For the text-containing cell, return its midpoint in [X, Y] coordinate format. 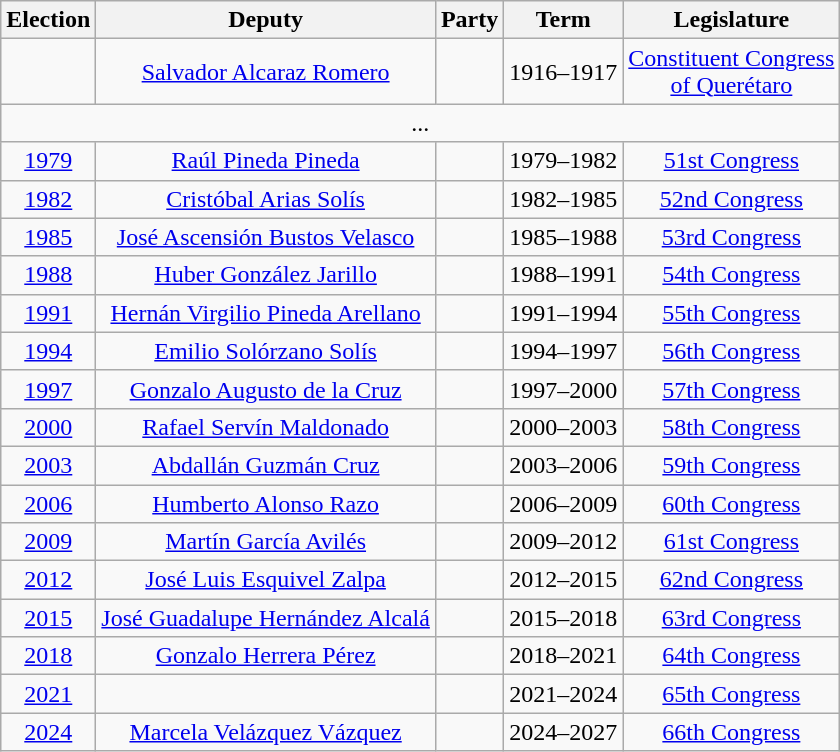
2000–2003 [564, 427]
Gonzalo Augusto de la Cruz [266, 389]
1994 [48, 351]
1991–1994 [564, 313]
1997–2000 [564, 389]
Term [564, 20]
53rd Congress [732, 237]
58th Congress [732, 427]
José Guadalupe Hernández Alcalá [266, 618]
2018 [48, 656]
51st Congress [732, 161]
1988–1991 [564, 275]
Humberto Alonso Razo [266, 503]
José Ascensión Bustos Velasco [266, 237]
66th Congress [732, 732]
2021–2024 [564, 694]
62nd Congress [732, 580]
2015 [48, 618]
Legislature [732, 20]
2006 [48, 503]
2006–2009 [564, 503]
Rafael Servín Maldonado [266, 427]
65th Congress [732, 694]
59th Congress [732, 465]
2003–2006 [564, 465]
1991 [48, 313]
Salvador Alcaraz Romero [266, 72]
1979–1982 [564, 161]
56th Congress [732, 351]
1979 [48, 161]
Abdallán Guzmán Cruz [266, 465]
Party [469, 20]
2012–2015 [564, 580]
1997 [48, 389]
Cristóbal Arias Solís [266, 199]
1988 [48, 275]
2018–2021 [564, 656]
64th Congress [732, 656]
1916–1917 [564, 72]
2009–2012 [564, 542]
61st Congress [732, 542]
2024–2027 [564, 732]
2021 [48, 694]
Deputy [266, 20]
54th Congress [732, 275]
60th Congress [732, 503]
63rd Congress [732, 618]
Hernán Virgilio Pineda Arellano [266, 313]
1985–1988 [564, 237]
Emilio Solórzano Solís [266, 351]
Election [48, 20]
52nd Congress [732, 199]
1985 [48, 237]
... [420, 123]
57th Congress [732, 389]
Raúl Pineda Pineda [266, 161]
2000 [48, 427]
2003 [48, 465]
2012 [48, 580]
Huber González Jarillo [266, 275]
Constituent Congressof Querétaro [732, 72]
José Luis Esquivel Zalpa [266, 580]
2009 [48, 542]
55th Congress [732, 313]
1982–1985 [564, 199]
2015–2018 [564, 618]
Martín García Avilés [266, 542]
1994–1997 [564, 351]
Gonzalo Herrera Pérez [266, 656]
1982 [48, 199]
2024 [48, 732]
Marcela Velázquez Vázquez [266, 732]
